Detect which cell encompasses the target text, then output its (X, Y) center coordinate. 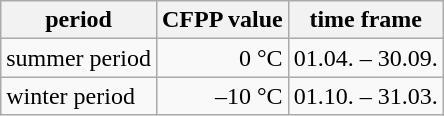
01.10. – 31.03. (366, 96)
period (79, 20)
0 °C (222, 58)
01.04. – 30.09. (366, 58)
time frame (366, 20)
winter period (79, 96)
summer period (79, 58)
CFPP value (222, 20)
–10 °C (222, 96)
